Scan for the cell matching the given text and deliver its [X, Y] coordinate at center. 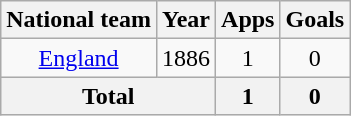
Apps [248, 20]
National team [79, 20]
England [79, 58]
Year [186, 20]
1886 [186, 58]
Goals [315, 20]
Total [108, 96]
